Return the (X, Y) coordinate for the center point of the cell that contains the specified text.  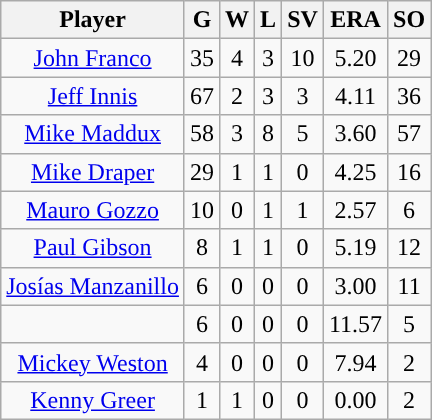
Mauro Gozzo (93, 210)
58 (202, 134)
4.11 (355, 96)
67 (202, 96)
Mike Maddux (93, 134)
Player (93, 20)
7.94 (355, 362)
0.00 (355, 400)
ERA (355, 20)
Kenny Greer (93, 400)
Paul Gibson (93, 248)
L (268, 20)
W (238, 20)
SO (410, 20)
3.60 (355, 134)
G (202, 20)
5.19 (355, 248)
3.00 (355, 286)
2.57 (355, 210)
John Franco (93, 58)
4.25 (355, 172)
5.20 (355, 58)
SV (303, 20)
11 (410, 286)
36 (410, 96)
Mickey Weston (93, 362)
Jeff Innis (93, 96)
35 (202, 58)
11.57 (355, 324)
16 (410, 172)
12 (410, 248)
Josías Manzanillo (93, 286)
Mike Draper (93, 172)
57 (410, 134)
